Scan for the cell matching the given text and deliver its (X, Y) coordinate at center. 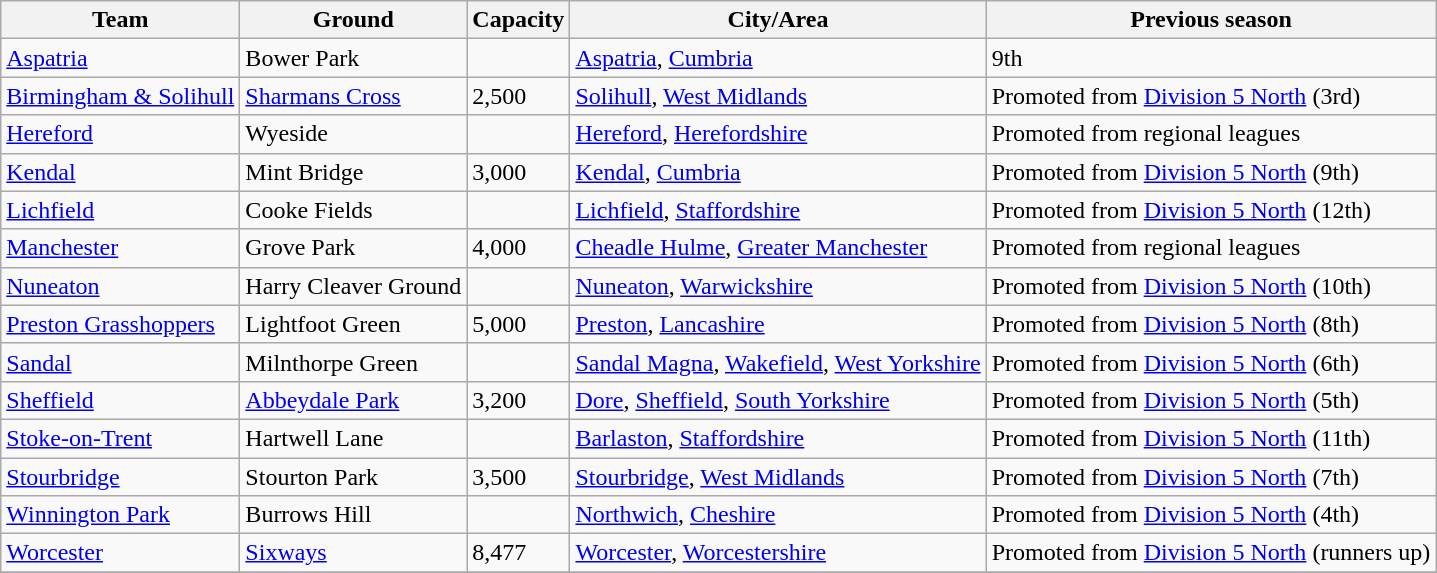
Burrows Hill (354, 515)
Cooke Fields (354, 210)
Cheadle Hulme, Greater Manchester (778, 248)
Nuneaton, Warwickshire (778, 286)
Kendal (120, 172)
5,000 (518, 324)
Hartwell Lane (354, 438)
Promoted from Division 5 North (6th) (1211, 362)
Promoted from Division 5 North (5th) (1211, 400)
Bower Park (354, 58)
Abbeydale Park (354, 400)
Promoted from Division 5 North (9th) (1211, 172)
Stourbridge (120, 477)
Stoke-on-Trent (120, 438)
Promoted from Division 5 North (10th) (1211, 286)
Mint Bridge (354, 172)
2,500 (518, 96)
Kendal, Cumbria (778, 172)
City/Area (778, 20)
3,000 (518, 172)
Aspatria (120, 58)
Harry Cleaver Ground (354, 286)
Previous season (1211, 20)
Stourbridge, West Midlands (778, 477)
Worcester (120, 553)
Lichfield (120, 210)
Promoted from Division 5 North (11th) (1211, 438)
Promoted from Division 5 North (12th) (1211, 210)
4,000 (518, 248)
Wyeside (354, 134)
Birmingham & Solihull (120, 96)
Sharmans Cross (354, 96)
Preston Grasshoppers (120, 324)
Promoted from Division 5 North (7th) (1211, 477)
Team (120, 20)
Stourton Park (354, 477)
Sheffield (120, 400)
Worcester, Worcestershire (778, 553)
Preston, Lancashire (778, 324)
Hereford, Herefordshire (778, 134)
Sandal Magna, Wakefield, West Yorkshire (778, 362)
Promoted from Division 5 North (8th) (1211, 324)
8,477 (518, 553)
9th (1211, 58)
Northwich, Cheshire (778, 515)
Nuneaton (120, 286)
Barlaston, Staffordshire (778, 438)
Grove Park (354, 248)
Manchester (120, 248)
Capacity (518, 20)
Winnington Park (120, 515)
Sandal (120, 362)
Promoted from Division 5 North (3rd) (1211, 96)
Hereford (120, 134)
Promoted from Division 5 North (4th) (1211, 515)
Sixways (354, 553)
Promoted from Division 5 North (runners up) (1211, 553)
Lichfield, Staffordshire (778, 210)
Milnthorpe Green (354, 362)
Ground (354, 20)
Aspatria, Cumbria (778, 58)
Solihull, West Midlands (778, 96)
3,200 (518, 400)
3,500 (518, 477)
Dore, Sheffield, South Yorkshire (778, 400)
Lightfoot Green (354, 324)
